Identify which cell holds the provided text, then report its [x, y] central coordinate. 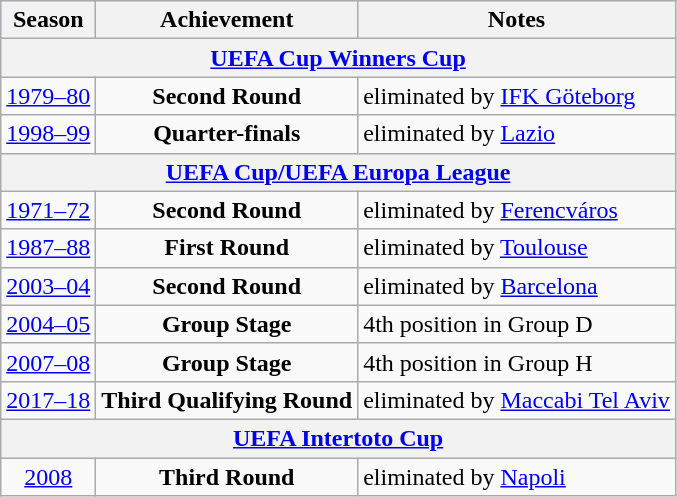
1998–99 [48, 134]
4th position in Group D [517, 324]
eliminated by Barcelona [517, 286]
Season [48, 20]
2008 [48, 477]
1987–88 [48, 248]
1979–80 [48, 96]
2007–08 [48, 362]
2004–05 [48, 324]
1971–72 [48, 210]
4th position in Group H [517, 362]
eliminated by Toulouse [517, 248]
Third Qualifying Round [227, 400]
Achievement [227, 20]
Notes [517, 20]
UEFA Intertoto Cup [338, 438]
UEFA Cup Winners Cup [338, 58]
eliminated by Lazio [517, 134]
Quarter-finals [227, 134]
eliminated by IFK Göteborg [517, 96]
2017–18 [48, 400]
eliminated by Maccabi Tel Aviv [517, 400]
Third Round [227, 477]
First Round [227, 248]
eliminated by Napoli [517, 477]
eliminated by Ferencváros [517, 210]
2003–04 [48, 286]
UEFA Cup/UEFA Europa League [338, 172]
